Scan for the cell matching the given text and deliver its [x, y] coordinate at center. 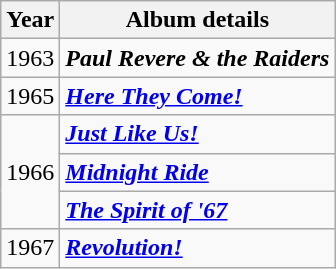
Year [30, 20]
1965 [30, 96]
Just Like Us! [198, 134]
Album details [198, 20]
The Spirit of '67 [198, 210]
1963 [30, 58]
Midnight Ride [198, 172]
Paul Revere & the Raiders [198, 58]
1966 [30, 172]
Revolution! [198, 248]
Here They Come! [198, 96]
1967 [30, 248]
